Return (X, Y) of the center of cell containing provided text 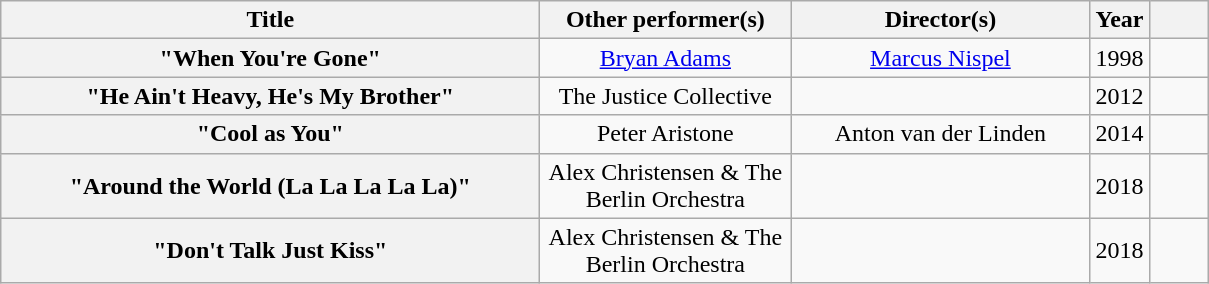
"Don't Talk Just Kiss" (270, 250)
"Cool as You" (270, 134)
1998 (1120, 58)
2014 (1120, 134)
"He Ain't Heavy, He's My Brother" (270, 96)
Peter Aristone (666, 134)
Anton van der Linden (940, 134)
Marcus Nispel (940, 58)
"When You're Gone" (270, 58)
"Around the World (La La La La La)" (270, 186)
Year (1120, 20)
Bryan Adams (666, 58)
Title (270, 20)
The Justice Collective (666, 96)
Director(s) (940, 20)
2012 (1120, 96)
Other performer(s) (666, 20)
